Capture the cell that displays the provided text and extract its (X, Y) central coordinate. 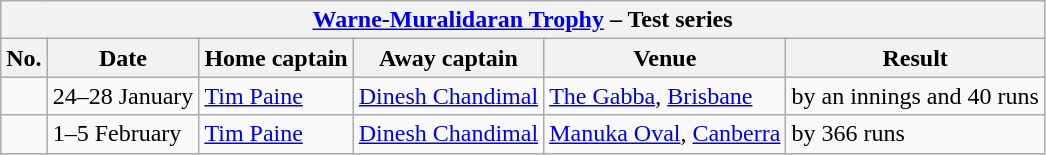
by an innings and 40 runs (915, 96)
by 366 runs (915, 134)
The Gabba, Brisbane (665, 96)
Away captain (448, 58)
Manuka Oval, Canberra (665, 134)
Date (123, 58)
Home captain (276, 58)
Warne-Muralidaran Trophy – Test series (523, 20)
1–5 February (123, 134)
Result (915, 58)
No. (24, 58)
Venue (665, 58)
24–28 January (123, 96)
